Pinpoint the cell where the given text exists, returning its (X, Y) midpoint coordinate. 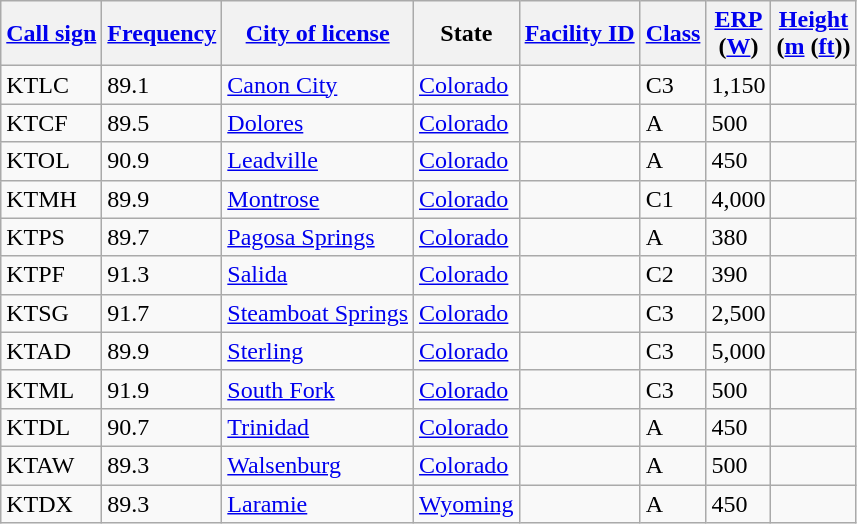
City of license (318, 34)
89.5 (162, 123)
1,150 (738, 85)
KTSG (52, 313)
KTMH (52, 199)
5,000 (738, 351)
Class (673, 34)
Dolores (318, 123)
380 (738, 237)
Frequency (162, 34)
Laramie (318, 503)
Sterling (318, 351)
Pagosa Springs (318, 237)
Steamboat Springs (318, 313)
Trinidad (318, 427)
KTCF (52, 123)
Walsenburg (318, 465)
Montrose (318, 199)
4,000 (738, 199)
KTOL (52, 161)
C1 (673, 199)
KTAW (52, 465)
C2 (673, 275)
90.9 (162, 161)
ERP(W) (738, 34)
State (467, 34)
89.1 (162, 85)
90.7 (162, 427)
2,500 (738, 313)
KTPF (52, 275)
91.7 (162, 313)
KTDL (52, 427)
Wyoming (467, 503)
Facility ID (580, 34)
Salida (318, 275)
91.9 (162, 389)
390 (738, 275)
Leadville (318, 161)
91.3 (162, 275)
KTDX (52, 503)
Call sign (52, 34)
South Fork (318, 389)
Height(m (ft)) (814, 34)
89.7 (162, 237)
KTLC (52, 85)
KTPS (52, 237)
KTML (52, 389)
KTAD (52, 351)
Canon City (318, 85)
